Determine the [X, Y] coordinate at the center of the cell enclosing the given text.  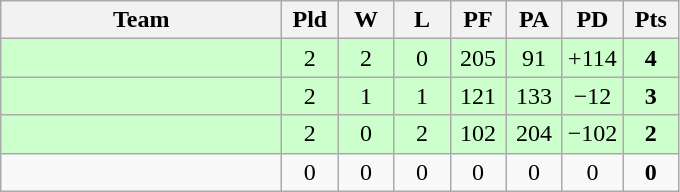
4 [651, 58]
L [422, 20]
Team [142, 20]
−12 [592, 96]
Pts [651, 20]
205 [478, 58]
W [366, 20]
102 [478, 134]
PA [534, 20]
+114 [592, 58]
PF [478, 20]
PD [592, 20]
3 [651, 96]
Pld [310, 20]
204 [534, 134]
133 [534, 96]
−102 [592, 134]
121 [478, 96]
91 [534, 58]
